Determine the [x, y] coordinate at the center of the cell enclosing the given text.  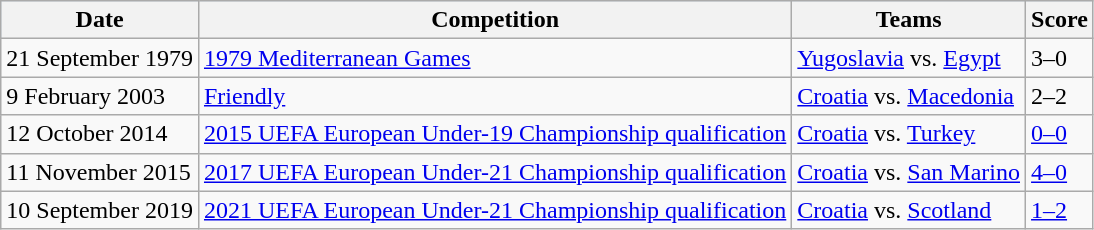
Croatia vs. Macedonia [909, 96]
Score [1060, 20]
Croatia vs. Turkey [909, 134]
2017 UEFA European Under-21 Championship qualification [494, 172]
2015 UEFA European Under-19 Championship qualification [494, 134]
Friendly [494, 96]
Teams [909, 20]
Date [100, 20]
0–0 [1060, 134]
12 October 2014 [100, 134]
2021 UEFA European Under-21 Championship qualification [494, 210]
Competition [494, 20]
Yugoslavia vs. Egypt [909, 58]
11 November 2015 [100, 172]
Croatia vs. Scotland [909, 210]
1–2 [1060, 210]
10 September 2019 [100, 210]
Croatia vs. San Marino [909, 172]
3–0 [1060, 58]
2–2 [1060, 96]
9 February 2003 [100, 96]
4–0 [1060, 172]
1979 Mediterranean Games [494, 58]
21 September 1979 [100, 58]
